Provide the [x, y] coordinate of the cell's center where the given text is located.  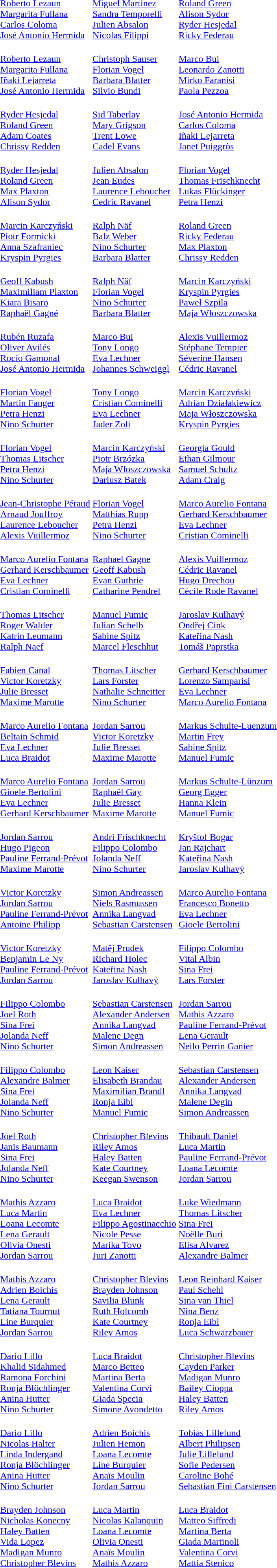
Ralph NäfFlorian VogelNino SchurterBarbara Blatter [135, 292]
Sebastian CarstensenAlexander AndersenAnnika LangvadMalene DegnSimon Andreassen [135, 1019]
Andri FrischknechtFilippo ColomboJolanda NeffNino Schurter [135, 847]
Manuel FumicJulian SchelbSabine SpitzMarcel Fleschhut [135, 625]
Jordan SarrouVictor KoretzkyJulie BressetMaxime Marotte [135, 736]
Raphael GagneGeoff KabushEvan GuthrieCatharine Pendrel [135, 570]
Christopher BlevinsRiley AmosHaley BattenKate CourtneyKeegan Swenson [135, 1152]
Marco BuiTony LongoEva LechnerJohannes Schweiggl [135, 347]
Julien AbsalonJean EudesLaurence LeboucherCedric Ravanel [135, 181]
Simon AndreassenNiels RasmussenAnnika LangvadSebastian Carstensen [135, 903]
Jordan SarrouRaphaël GayJulie BressetMaxime Marotte [135, 792]
Luca BraidotEva LechnerFilippo AgostinacchioNicole PesseMarika TovoJuri Zanotti [135, 1223]
Marcin KarczyńskiPiotr BrzózkaMaja WłoszczowskaDariusz Batek [135, 458]
Tony LongoCristian CominelliEva LechnerJader Zoli [135, 403]
Florian VogelMatthias RuppPetra HenziNino Schurter [135, 514]
Thomas LitscherLars ForsterNathalie SchneitterNino Schurter [135, 681]
Leon KaiserElisabeth BrandauMaximilian BrandlRonja EiblManuel Fumic [135, 1086]
Adrien BoichisJulien HemonLoana LecomteLine BurquierAnaïs MoulinJordan Sarrou [135, 1454]
Christopher BlevinsBrayden JohnsonSavilia BlunkRuth HolcombKate CourtneyRiley Amos [135, 1300]
Christoph SauserFlorian VogelBarbara BlatterSilvio Bundi [135, 69]
Luca BraidotMarco BetteoMartina BertaValentina CorviGiada SpeciaSimone Avondetto [135, 1377]
Matěj PrudekRichard HolecKateřina NashJaroslav Kulhavý [135, 959]
Ralph NäfBalz WeberNino SchurterBarbara Blatter [135, 236]
Sid TaberlayMary GrigsonTrent LoweCadel Evans [135, 125]
